Locate the cell with the specified text and output its [X, Y] center coordinate. 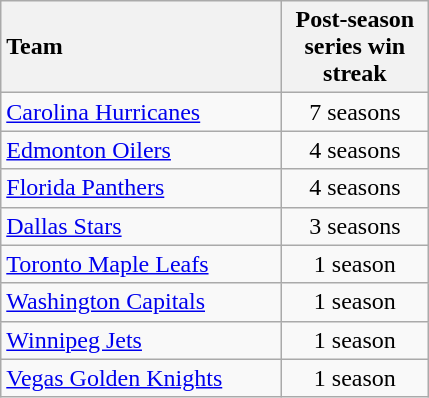
Toronto Maple Leafs [142, 264]
Team [142, 47]
Florida Panthers [142, 188]
Post-season series win streak [355, 47]
Winnipeg Jets [142, 340]
Carolina Hurricanes [142, 112]
7 seasons [355, 112]
Edmonton Oilers [142, 150]
Vegas Golden Knights [142, 378]
Washington Capitals [142, 302]
3 seasons [355, 226]
Dallas Stars [142, 226]
